Return the [x, y] coordinate for the center point of the cell that contains the specified text.  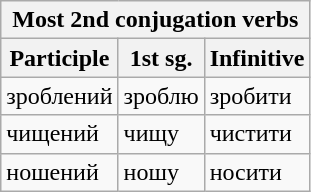
Infinitive [257, 58]
ношу [161, 172]
ношений [60, 172]
зробити [257, 96]
носити [257, 172]
чищений [60, 134]
чищу [161, 134]
зроблю [161, 96]
1st sg. [161, 58]
зроблений [60, 96]
чистити [257, 134]
Participle [60, 58]
Most 2nd conjugation verbs [156, 20]
